Pinpoint the cell where the given text exists, returning its (X, Y) midpoint coordinate. 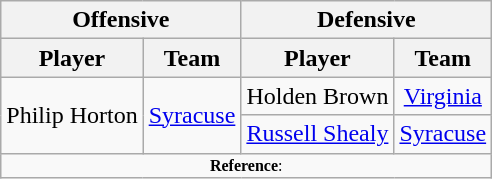
Holden Brown (318, 96)
Reference: (246, 165)
Philip Horton (72, 115)
Defensive (366, 20)
Offensive (121, 20)
Virginia (443, 96)
Russell Shealy (318, 134)
